Return (x, y) of the center of cell containing provided text 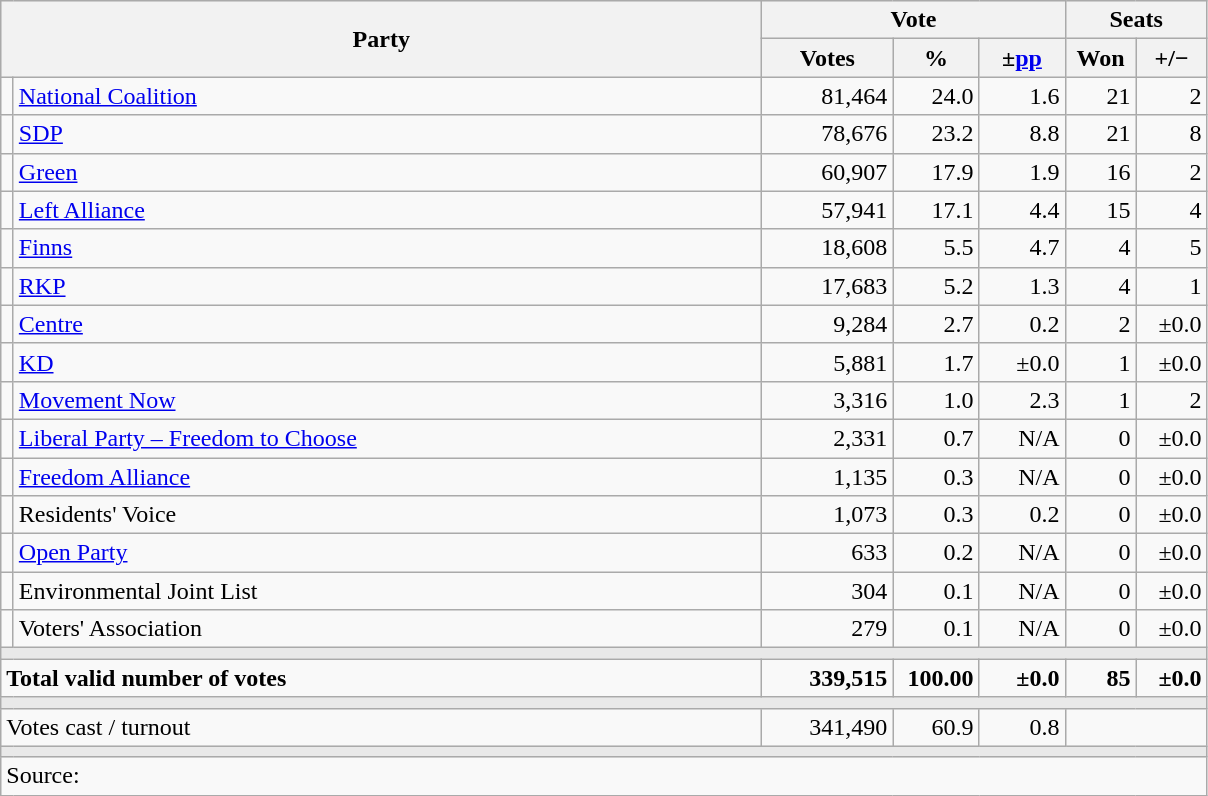
5,881 (828, 362)
National Coalition (387, 96)
Finns (387, 248)
Residents' Voice (387, 515)
85 (1100, 678)
5.5 (936, 248)
1.6 (1022, 96)
0.8 (1022, 727)
Liberal Party – Freedom to Choose (387, 438)
Seats (1136, 20)
23.2 (936, 134)
5 (1172, 248)
16 (1100, 172)
Vote (914, 20)
0.7 (936, 438)
18,608 (828, 248)
2,331 (828, 438)
633 (828, 553)
100.00 (936, 678)
Open Party (387, 553)
4.4 (1022, 210)
Movement Now (387, 400)
Source: (604, 776)
Party (382, 39)
SDP (387, 134)
57,941 (828, 210)
341,490 (828, 727)
5.2 (936, 286)
2.3 (1022, 400)
1,135 (828, 477)
Votes (828, 58)
3,316 (828, 400)
8 (1172, 134)
Total valid number of votes (382, 678)
60.9 (936, 727)
78,676 (828, 134)
60,907 (828, 172)
Left Alliance (387, 210)
±pp (1022, 58)
2.7 (936, 324)
1.0 (936, 400)
Centre (387, 324)
Freedom Alliance (387, 477)
4.7 (1022, 248)
339,515 (828, 678)
1,073 (828, 515)
1.9 (1022, 172)
9,284 (828, 324)
Voters' Association (387, 629)
KD (387, 362)
24.0 (936, 96)
304 (828, 591)
1.7 (936, 362)
+/− (1172, 58)
Won (1100, 58)
17.1 (936, 210)
17,683 (828, 286)
279 (828, 629)
Green (387, 172)
Environmental Joint List (387, 591)
17.9 (936, 172)
% (936, 58)
15 (1100, 210)
8.8 (1022, 134)
1.3 (1022, 286)
81,464 (828, 96)
Votes cast / turnout (382, 727)
RKP (387, 286)
